Provide the (x, y) coordinate of the cell's center where the given text is located.  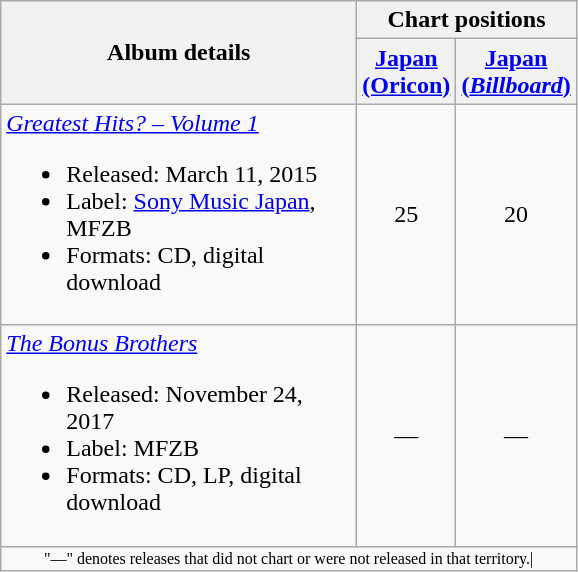
Japan (Billboard) (516, 72)
25 (406, 214)
Greatest Hits? – Volume 1Released: March 11, 2015Label: Sony Music Japan, MFZBFormats: CD, digital download (179, 214)
"—" denotes releases that did not chart or were not released in that territory.| (289, 558)
Album details (179, 52)
The Bonus BrothersReleased: November 24, 2017Label: MFZBFormats: CD, LP, digital download (179, 436)
20 (516, 214)
Japan (Oricon) (406, 72)
Chart positions (466, 20)
